Output the (x, y) coordinate of the center of the cell containing the given text.  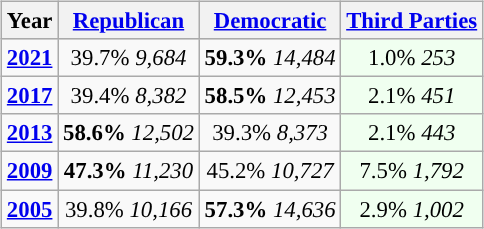
Third Parties (412, 21)
7.5% 1,792 (412, 171)
Year (30, 21)
2.1% 451 (412, 96)
2013 (30, 133)
39.3% 8,373 (270, 133)
57.3% 14,636 (270, 209)
2005 (30, 209)
58.6% 12,502 (129, 133)
2.1% 443 (412, 133)
39.8% 10,166 (129, 209)
2021 (30, 58)
58.5% 12,453 (270, 96)
45.2% 10,727 (270, 171)
2017 (30, 96)
2.9% 1,002 (412, 209)
59.3% 14,484 (270, 58)
Democratic (270, 21)
47.3% 11,230 (129, 171)
2009 (30, 171)
Republican (129, 21)
39.7% 9,684 (129, 58)
1.0% 253 (412, 58)
39.4% 8,382 (129, 96)
